Output the [X, Y] coordinate of the center of the cell containing the given text.  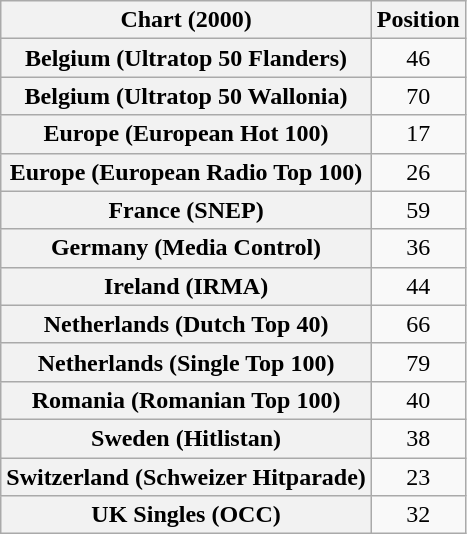
40 [418, 400]
Position [418, 20]
UK Singles (OCC) [186, 515]
59 [418, 210]
Sweden (Hitlistan) [186, 438]
70 [418, 96]
Chart (2000) [186, 20]
66 [418, 324]
Belgium (Ultratop 50 Wallonia) [186, 96]
23 [418, 477]
Netherlands (Single Top 100) [186, 362]
17 [418, 134]
Europe (European Radio Top 100) [186, 172]
Switzerland (Schweizer Hitparade) [186, 477]
36 [418, 248]
26 [418, 172]
32 [418, 515]
Belgium (Ultratop 50 Flanders) [186, 58]
Germany (Media Control) [186, 248]
46 [418, 58]
38 [418, 438]
Ireland (IRMA) [186, 286]
Romania (Romanian Top 100) [186, 400]
Netherlands (Dutch Top 40) [186, 324]
France (SNEP) [186, 210]
Europe (European Hot 100) [186, 134]
44 [418, 286]
79 [418, 362]
